Output the [X, Y] coordinate of the center of the cell containing the given text.  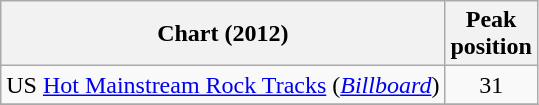
US Hot Mainstream Rock Tracks (Billboard) [223, 85]
Chart (2012) [223, 34]
31 [491, 85]
Peakposition [491, 34]
